Identify which cell holds the provided text, then report its [x, y] central coordinate. 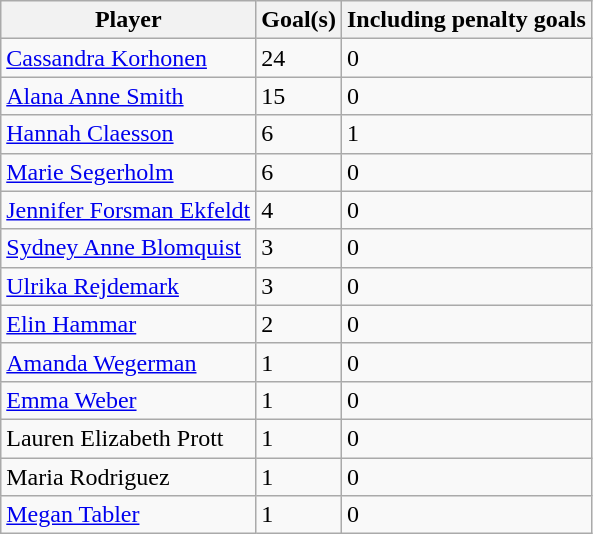
Sydney Anne Blomquist [128, 248]
Including penalty goals [466, 20]
Megan Tabler [128, 515]
Ulrika Rejdemark [128, 286]
Emma Weber [128, 400]
Goal(s) [299, 20]
Cassandra Korhonen [128, 58]
Marie Segerholm [128, 172]
Amanda Wegerman [128, 362]
2 [299, 324]
Jennifer Forsman Ekfeldt [128, 210]
Maria Rodriguez [128, 477]
Alana Anne Smith [128, 96]
Elin Hammar [128, 324]
15 [299, 96]
24 [299, 58]
4 [299, 210]
Hannah Claesson [128, 134]
Player [128, 20]
Lauren Elizabeth Prott [128, 438]
